Extract the (x, y) coordinate from the center of the cell holding the provided text.  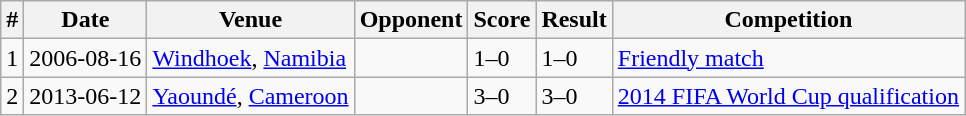
Yaoundé, Cameroon (250, 96)
2013-06-12 (86, 96)
# (12, 20)
Windhoek, Namibia (250, 58)
2006-08-16 (86, 58)
1 (12, 58)
Result (574, 20)
Date (86, 20)
Score (502, 20)
Opponent (411, 20)
Competition (788, 20)
2 (12, 96)
Friendly match (788, 58)
2014 FIFA World Cup qualification (788, 96)
Venue (250, 20)
